Determine the (X, Y) coordinate at the center of the cell enclosing the given text.  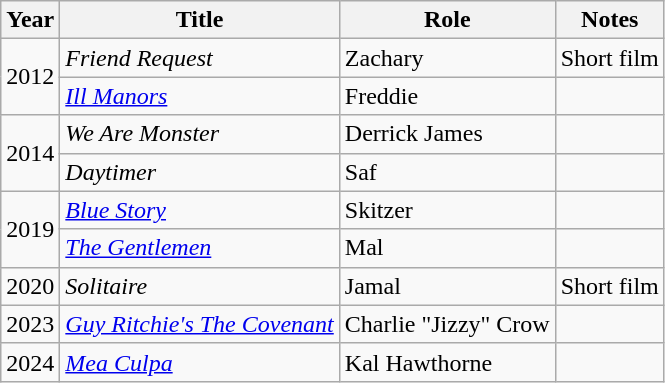
Saf (447, 172)
Notes (610, 20)
Skitzer (447, 210)
2019 (30, 229)
Ill Manors (200, 96)
Year (30, 20)
Blue Story (200, 210)
Derrick James (447, 134)
Title (200, 20)
Jamal (447, 286)
Zachary (447, 58)
Mal (447, 248)
We Are Monster (200, 134)
2012 (30, 77)
The Gentlemen (200, 248)
Charlie "Jizzy" Crow (447, 324)
Freddie (447, 96)
2014 (30, 153)
Kal Hawthorne (447, 362)
Mea Culpa (200, 362)
Friend Request (200, 58)
Role (447, 20)
2024 (30, 362)
Guy Ritchie's The Covenant (200, 324)
Solitaire (200, 286)
2023 (30, 324)
2020 (30, 286)
Daytimer (200, 172)
